Provide the [x, y] coordinate of the cell's center where the given text is located.  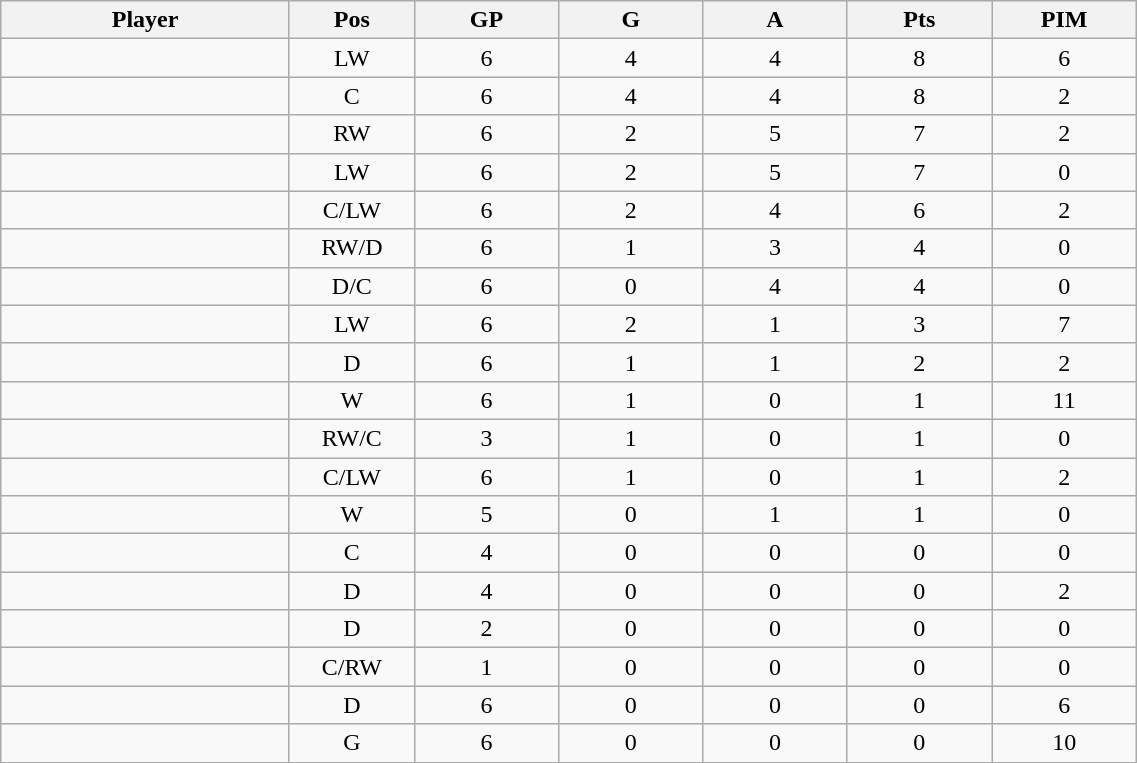
Player [146, 20]
GP [486, 20]
RW [352, 134]
A [775, 20]
C/RW [352, 667]
RW/C [352, 438]
11 [1064, 400]
10 [1064, 743]
Pos [352, 20]
PIM [1064, 20]
D/C [352, 286]
Pts [919, 20]
RW/D [352, 248]
